Capture the cell that displays the provided text and extract its [X, Y] central coordinate. 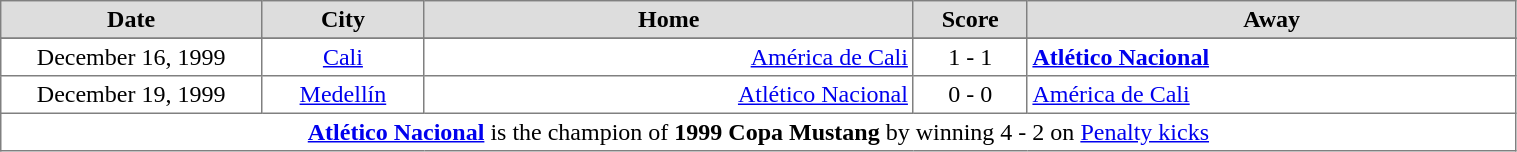
December 16, 1999 [132, 57]
December 19, 1999 [132, 95]
1 - 1 [970, 57]
Cali [342, 57]
Home [668, 20]
Away [1272, 20]
Medellín [342, 95]
Date [132, 20]
Atlético Nacional is the champion of 1999 Copa Mustang by winning 4 - 2 on Penalty kicks [758, 132]
City [342, 20]
Score [970, 20]
0 - 0 [970, 95]
